Detect which cell encompasses the target text, then output its (x, y) center coordinate. 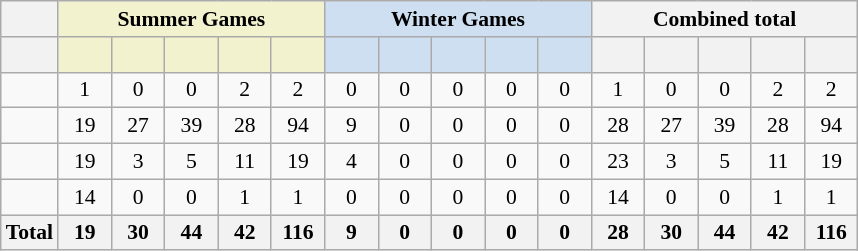
Summer Games (192, 19)
23 (618, 161)
4 (352, 161)
Winter Games (458, 19)
Total (30, 232)
Combined total (724, 19)
